Find where the given text appears and provide that cell's center as (X, Y) coordinate. 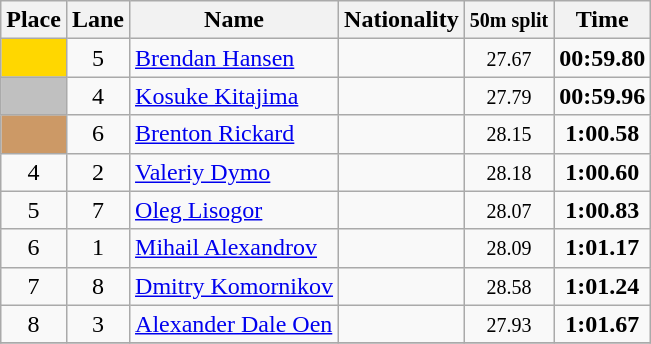
Valeriy Dymo (234, 172)
Place (34, 20)
1:01.17 (602, 248)
27.93 (508, 324)
Name (234, 20)
28.58 (508, 286)
28.18 (508, 172)
1:00.60 (602, 172)
50m split (508, 20)
Lane (98, 20)
1:01.67 (602, 324)
Kosuke Kitajima (234, 96)
28.07 (508, 210)
28.09 (508, 248)
2 (98, 172)
Brenton Rickard (234, 134)
1 (98, 248)
00:59.80 (602, 58)
1:01.24 (602, 286)
Dmitry Komornikov (234, 286)
27.79 (508, 96)
3 (98, 324)
Brendan Hansen (234, 58)
Nationality (402, 20)
Mihail Alexandrov (234, 248)
27.67 (508, 58)
1:00.58 (602, 134)
1:00.83 (602, 210)
Oleg Lisogor (234, 210)
Time (602, 20)
Alexander Dale Oen (234, 324)
00:59.96 (602, 96)
28.15 (508, 134)
